Pinpoint the cell where the given text exists, returning its [X, Y] midpoint coordinate. 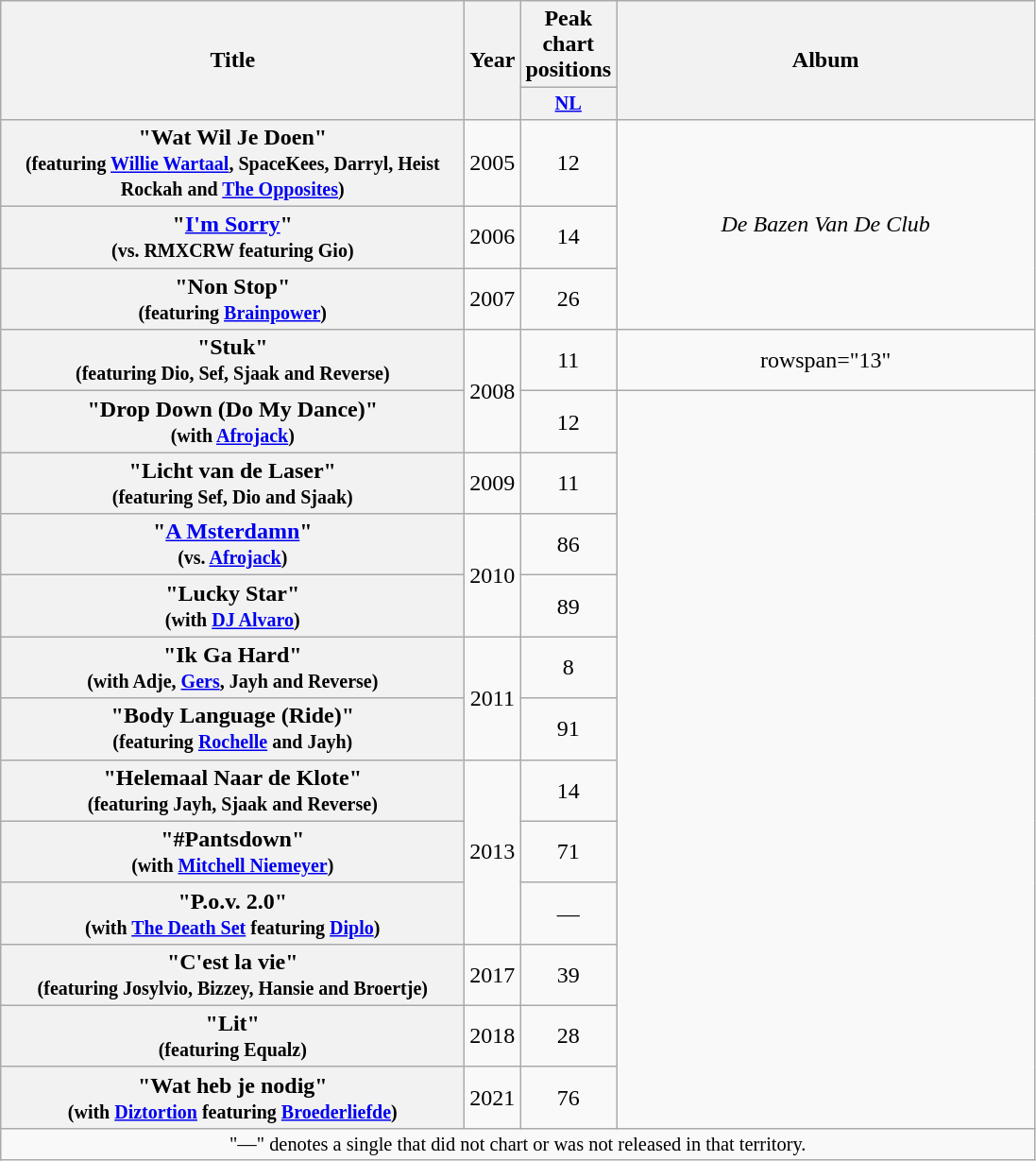
8 [569, 667]
"Licht van de Laser"(featuring Sef, Dio and Sjaak) [232, 484]
Peak chart positions [569, 44]
2008 [493, 391]
71 [569, 852]
2010 [493, 575]
"Wat heb je nodig"(with Diztortion featuring Broederliefde) [232, 1098]
28 [569, 1035]
26 [569, 299]
"I'm Sorry"(vs. RMXCRW featuring Gio) [232, 238]
De Bazen Van De Club [825, 224]
"C'est la vie"(featuring Josylvio, Bizzey, Hansie and Broertje) [232, 975]
rowspan="13" [825, 361]
"Stuk"(featuring Dio, Sef, Sjaak and Reverse) [232, 361]
NL [569, 104]
91 [569, 729]
"A Msterdamn"(vs. Afrojack) [232, 544]
2005 [493, 162]
86 [569, 544]
76 [569, 1098]
"P.o.v. 2.0"(with The Death Set featuring Diplo) [232, 913]
2018 [493, 1035]
"Body Language (Ride)"(featuring Rochelle and Jayh) [232, 729]
"Ik Ga Hard"(with Adje, Gers, Jayh and Reverse) [232, 667]
Title [232, 60]
"Lucky Star"(with DJ Alvaro) [232, 606]
— [569, 913]
2006 [493, 238]
Year [493, 60]
"Drop Down (Do My Dance)"(with Afrojack) [232, 421]
2009 [493, 484]
2007 [493, 299]
2011 [493, 698]
2021 [493, 1098]
39 [569, 975]
Album [825, 60]
"Lit"(featuring Equalz) [232, 1035]
"Non Stop"(featuring Brainpower) [232, 299]
89 [569, 606]
2017 [493, 975]
"—" denotes a single that did not chart or was not released in that territory. [518, 1144]
2013 [493, 852]
"#Pantsdown"(with Mitchell Niemeyer) [232, 852]
"Helemaal Naar de Klote"(featuring Jayh, Sjaak and Reverse) [232, 790]
"Wat Wil Je Doen"(featuring Willie Wartaal, SpaceKees, Darryl, Heist Rockah and The Opposites) [232, 162]
